Scan for the cell matching the given text and deliver its (x, y) coordinate at center. 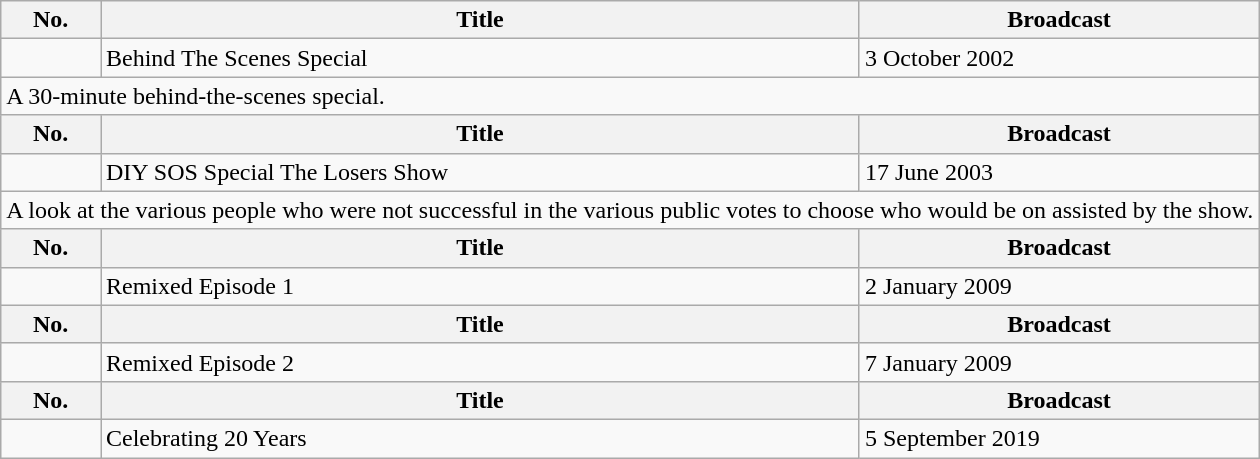
Remixed Episode 1 (480, 286)
17 June 2003 (1058, 172)
2 January 2009 (1058, 286)
3 October 2002 (1058, 58)
DIY SOS Special The Losers Show (480, 172)
Remixed Episode 2 (480, 362)
Behind The Scenes Special (480, 58)
5 September 2019 (1058, 438)
Celebrating 20 Years (480, 438)
A 30-minute behind-the-scenes special. (630, 96)
A look at the various people who were not successful in the various public votes to choose who would be on assisted by the show. (630, 210)
7 January 2009 (1058, 362)
